Return the [X, Y] coordinate for the center point of the cell that contains the specified text.  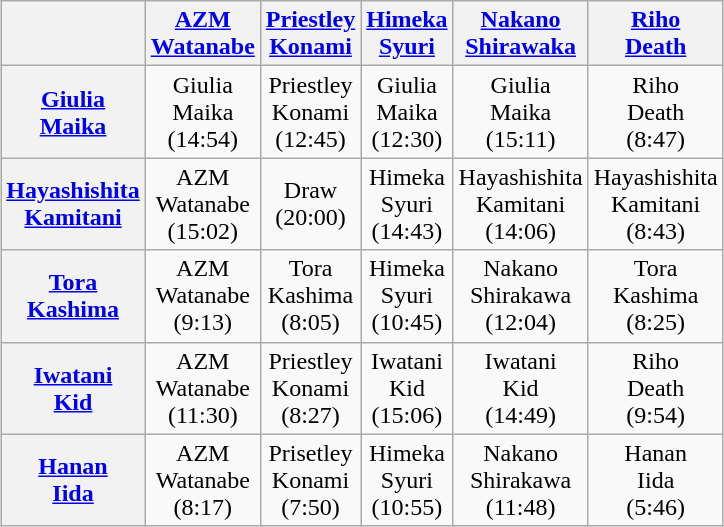
GiuliaMaika(15:11) [520, 112]
NakanoShirakawa(11:48) [520, 480]
AZMWatanabe(15:02) [202, 204]
AZMWatanabe(8:17) [202, 480]
PrisetleyKonami(7:50) [310, 480]
NakanoShirakawa(12:04) [520, 296]
AZMWatanabe(11:30) [202, 388]
NakanoShirawaka [520, 34]
HimekaSyuri(14:43) [407, 204]
IwataniKid(15:06) [407, 388]
HayashishitaKamitani(14:06) [520, 204]
AZMWatanabe [202, 34]
RihoDeath(9:54) [656, 388]
GiuliaMaika [73, 112]
PriestleyKonami(8:27) [310, 388]
RihoDeath [656, 34]
IwataniKid [73, 388]
ToraKashima [73, 296]
Draw(20:00) [310, 204]
AZMWatanabe(9:13) [202, 296]
HananIida [73, 480]
PriestleyKonami(12:45) [310, 112]
ToraKashima(8:05) [310, 296]
HimekaSyuri(10:55) [407, 480]
HimekaSyuri(10:45) [407, 296]
HayashishitaKamitani(8:43) [656, 204]
ToraKashima(8:25) [656, 296]
GiuliaMaika(12:30) [407, 112]
HananIida(5:46) [656, 480]
RihoDeath(8:47) [656, 112]
GiuliaMaika(14:54) [202, 112]
HayashishitaKamitani [73, 204]
PriestleyKonami [310, 34]
IwataniKid(14:49) [520, 388]
HimekaSyuri [407, 34]
